Detect which cell encompasses the target text, then output its (x, y) center coordinate. 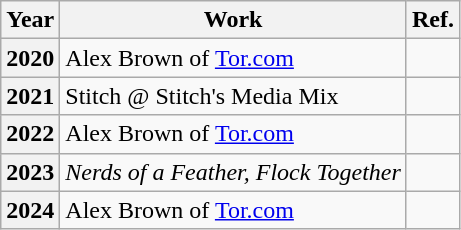
2023 (30, 172)
2021 (30, 96)
Nerds of a Feather, Flock Together (234, 172)
Year (30, 20)
Ref. (432, 20)
Work (234, 20)
2020 (30, 58)
2022 (30, 134)
Stitch @ Stitch's Media Mix (234, 96)
2024 (30, 210)
